From the cell containing the given text, extract its center point as (X, Y) coordinate. 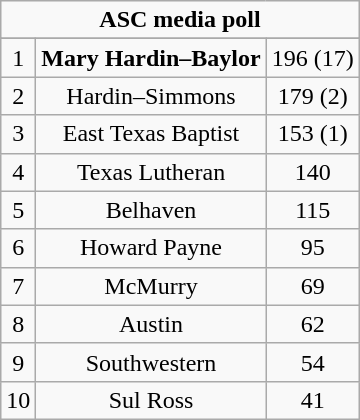
10 (18, 400)
Southwestern (151, 362)
9 (18, 362)
ASC media poll (180, 20)
7 (18, 286)
41 (312, 400)
McMurry (151, 286)
East Texas Baptist (151, 134)
196 (17) (312, 58)
Texas Lutheran (151, 172)
Hardin–Simmons (151, 96)
Mary Hardin–Baylor (151, 58)
95 (312, 248)
5 (18, 210)
1 (18, 58)
115 (312, 210)
153 (1) (312, 134)
4 (18, 172)
8 (18, 324)
Sul Ross (151, 400)
54 (312, 362)
Belhaven (151, 210)
62 (312, 324)
Austin (151, 324)
3 (18, 134)
2 (18, 96)
6 (18, 248)
69 (312, 286)
140 (312, 172)
179 (2) (312, 96)
Howard Payne (151, 248)
